Determine the (X, Y) coordinate at the center of the cell enclosing the given text.  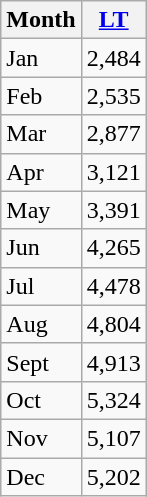
Feb (41, 96)
Apr (41, 172)
Mar (41, 134)
May (41, 210)
Jul (41, 286)
3,121 (114, 172)
Nov (41, 438)
2,484 (114, 58)
Dec (41, 477)
2,877 (114, 134)
4,804 (114, 324)
4,913 (114, 362)
5,202 (114, 477)
3,391 (114, 210)
4,265 (114, 248)
5,107 (114, 438)
Jan (41, 58)
Sept (41, 362)
4,478 (114, 286)
Jun (41, 248)
LT (114, 20)
Month (41, 20)
2,535 (114, 96)
Aug (41, 324)
Oct (41, 400)
5,324 (114, 400)
